For the text-containing cell, return its midpoint in (x, y) coordinate format. 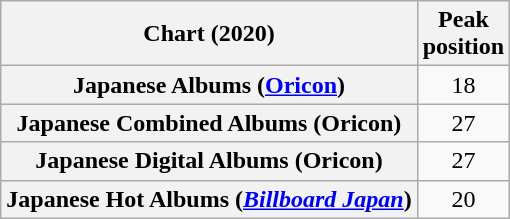
20 (463, 199)
Japanese Digital Albums (Oricon) (209, 161)
Chart (2020) (209, 34)
Japanese Albums (Oricon) (209, 85)
18 (463, 85)
Japanese Hot Albums (Billboard Japan) (209, 199)
Japanese Combined Albums (Oricon) (209, 123)
Peakposition (463, 34)
